From the cell containing the given text, extract its center point as [x, y] coordinate. 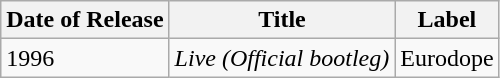
Eurodope [447, 58]
1996 [85, 58]
Label [447, 20]
Date of Release [85, 20]
Live (Official bootleg) [282, 58]
Title [282, 20]
